Find where the given text appears and provide that cell's center as (X, Y) coordinate. 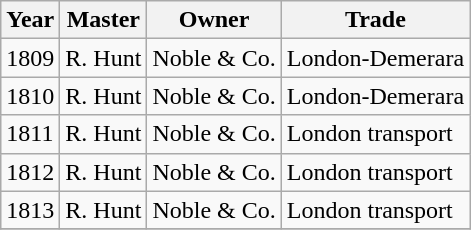
1812 (30, 172)
1813 (30, 210)
1810 (30, 96)
Master (104, 20)
Trade (375, 20)
Owner (214, 20)
Year (30, 20)
1809 (30, 58)
1811 (30, 134)
